Search for the cell housing the specified text and yield its (X, Y) center coordinate. 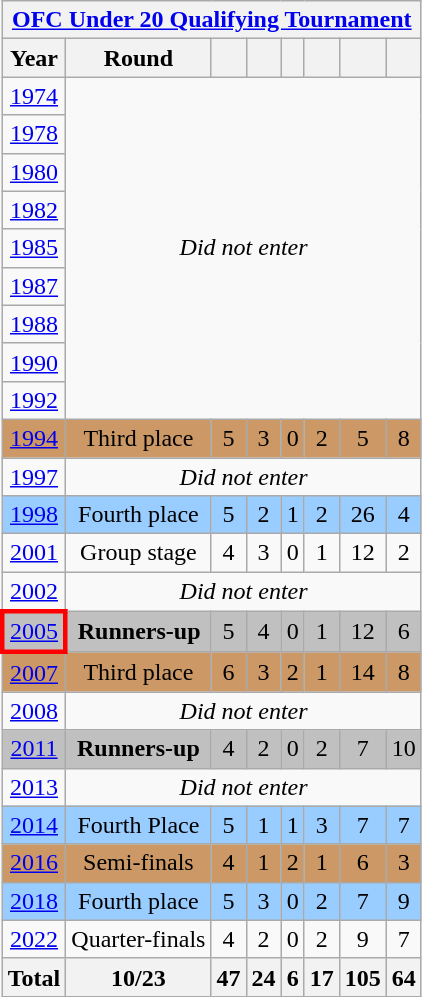
64 (404, 977)
1992 (34, 400)
14 (362, 672)
2014 (34, 825)
2013 (34, 787)
26 (362, 515)
2007 (34, 672)
1990 (34, 362)
2011 (34, 749)
Total (34, 977)
Fourth Place (138, 825)
1998 (34, 515)
2022 (34, 939)
47 (228, 977)
1997 (34, 477)
1978 (34, 134)
10/23 (138, 977)
24 (264, 977)
1980 (34, 172)
Round (138, 58)
17 (322, 977)
2001 (34, 553)
1987 (34, 286)
2016 (34, 863)
Group stage (138, 553)
Quarter-finals (138, 939)
2005 (34, 632)
Semi-finals (138, 863)
1994 (34, 438)
2018 (34, 901)
OFC Under 20 Qualifying Tournament (212, 20)
1982 (34, 210)
1985 (34, 248)
1988 (34, 324)
1974 (34, 96)
105 (362, 977)
10 (404, 749)
Year (34, 58)
2008 (34, 711)
2002 (34, 592)
